Return [X, Y] of the center of cell containing provided text 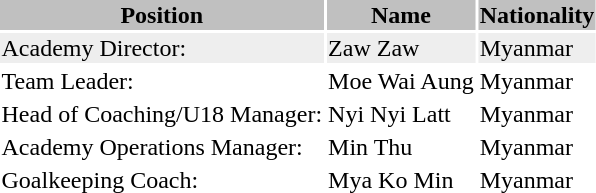
Zaw Zaw [402, 48]
Nationality [537, 15]
Moe Wai Aung [402, 81]
Nyi Nyi Latt [402, 114]
Academy Director: [162, 48]
Name [402, 15]
Min Thu [402, 147]
Position [162, 15]
Head of Coaching/U18 Manager: [162, 114]
Team Leader: [162, 81]
Academy Operations Manager: [162, 147]
